Pinpoint the cell where the given text exists, returning its [X, Y] midpoint coordinate. 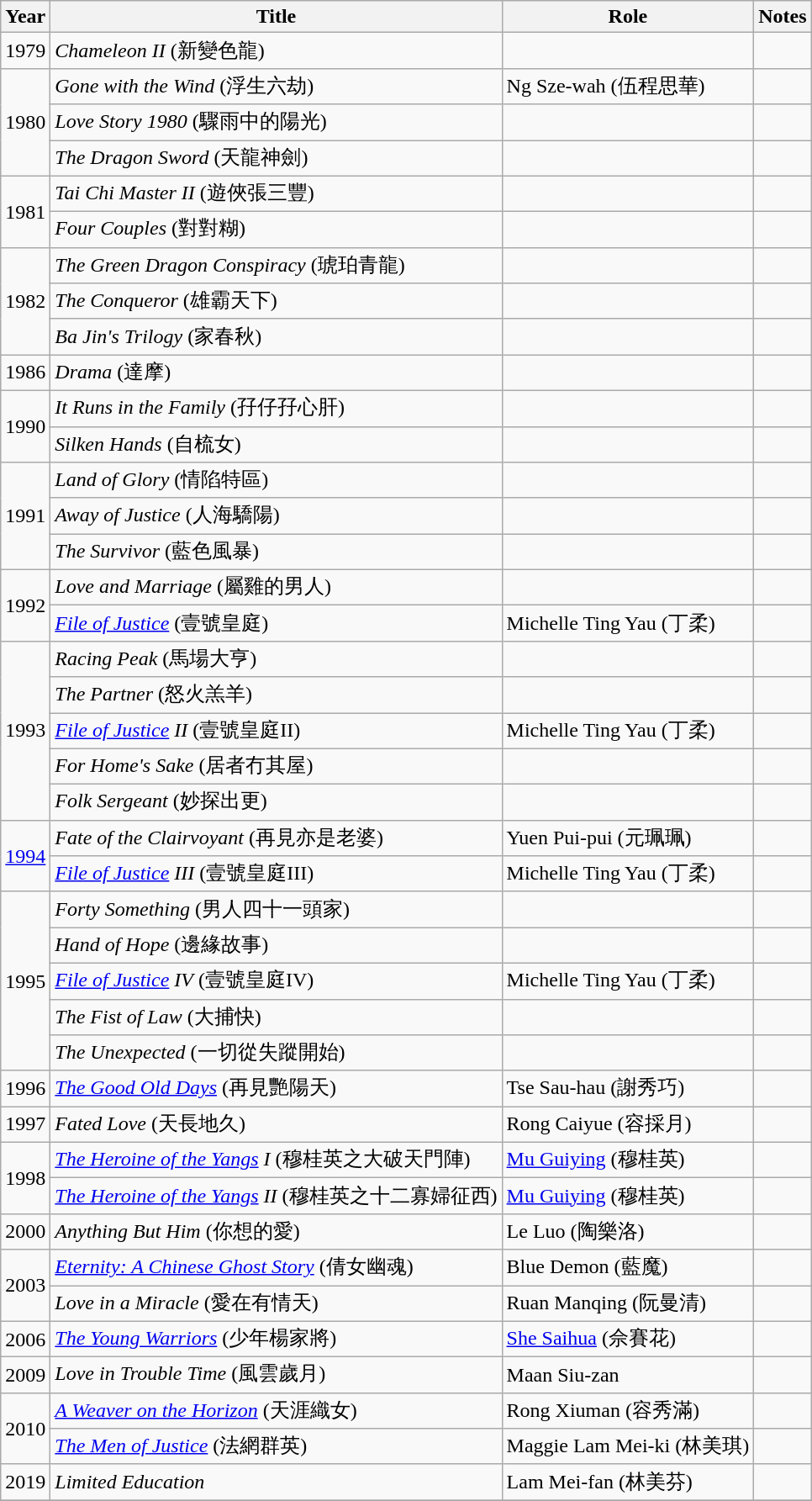
Love and Marriage (屬雞的男人) [276, 587]
The Green Dragon Conspiracy (琥珀青龍) [276, 266]
File of Justice (壹號皇庭) [276, 624]
The Survivor (藍色風暴) [276, 552]
Maggie Lam Mei-ki (林美琪) [628, 1446]
Away of Justice (人海驕陽) [276, 516]
1981 [25, 212]
File of Justice IV (壹號皇庭IV) [276, 980]
1996 [25, 1088]
Tse Sau-hau (謝秀巧) [628, 1088]
Love Story 1980 (驟雨中的陽光) [276, 123]
The Fist of Law (大捕快) [276, 1017]
She Saihua (佘賽花) [628, 1339]
Racing Peak (馬場大亨) [276, 659]
The Heroine of the Yangs I (穆桂英之大破天門陣) [276, 1160]
1986 [25, 373]
Land of Glory (情陷特區) [276, 481]
A Weaver on the Horizon (天涯織女) [276, 1411]
1992 [25, 605]
The Conqueror (雄霸天下) [276, 301]
Four Couples (對對糊) [276, 230]
Lam Mei-fan (林美芬) [628, 1482]
2003 [25, 1285]
2009 [25, 1376]
It Runs in the Family (孖仔孖心肝) [276, 409]
1982 [25, 301]
Title [276, 17]
Yuen Pui-pui (元珮珮) [628, 838]
Fate of the Clairvoyant (再見亦是老婆) [276, 838]
Hand of Hope (邊緣故事) [276, 945]
The Unexpected (一切從失蹤開始) [276, 1053]
The Men of Justice (法網群英) [276, 1446]
2006 [25, 1339]
Ba Jin's Trilogy (家春秋) [276, 336]
Ng Sze-wah (伍程思華) [628, 86]
1990 [25, 425]
Year [25, 17]
1997 [25, 1125]
Role [628, 17]
Limited Education [276, 1482]
Drama (達摩) [276, 373]
Folk Sergeant (妙探出更) [276, 802]
Ruan Manqing (阮曼清) [628, 1303]
Chameleon II (新變色龍) [276, 50]
Notes [783, 17]
Rong Xiuman (容秀滿) [628, 1411]
File of Justice II (壹號皇庭II) [276, 732]
1995 [25, 980]
Love in a Miracle (愛在有情天) [276, 1303]
File of Justice III (壹號皇庭III) [276, 875]
Gone with the Wind (浮生六劫) [276, 86]
The Young Warriors (少年楊家將) [276, 1339]
Le Luo (陶樂洛) [628, 1231]
The Good Old Days (再見艷陽天) [276, 1088]
2019 [25, 1482]
The Heroine of the Yangs II (穆桂英之十二寡婦征西) [276, 1196]
2010 [25, 1428]
For Home's Sake (居者冇其屋) [276, 767]
Anything But Him (你想的愛) [276, 1231]
Fated Love (天長地久) [276, 1125]
1994 [25, 856]
Eternity: A Chinese Ghost Story (倩女幽魂) [276, 1268]
1993 [25, 730]
Tai Chi Master II (遊俠張三豐) [276, 193]
Rong Caiyue (容採月) [628, 1125]
Silken Hands (自梳女) [276, 444]
1979 [25, 50]
The Dragon Sword (天龍神劍) [276, 158]
1980 [25, 122]
2000 [25, 1231]
Forty Something (男人四十一頭家) [276, 910]
Love in Trouble Time (風雲歲月) [276, 1376]
1998 [25, 1177]
The Partner (怒火羔羊) [276, 695]
1991 [25, 516]
Maan Siu-zan [628, 1376]
Blue Demon (藍魔) [628, 1268]
